Extract the (X, Y) coordinate from the center of the cell holding the provided text.  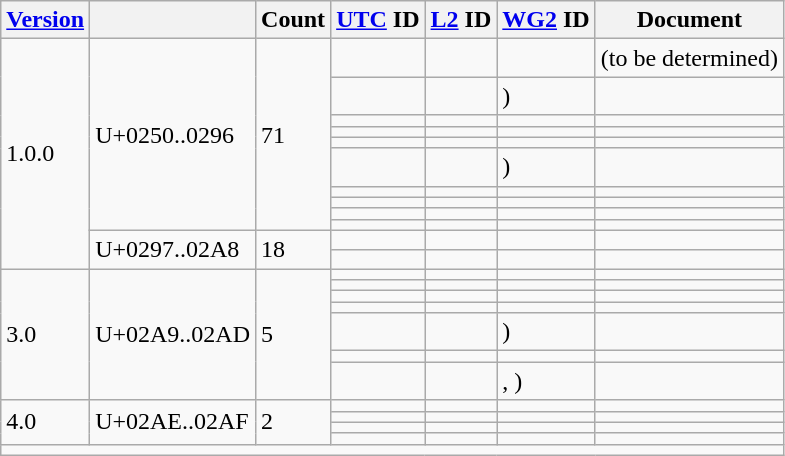
1.0.0 (46, 154)
(to be determined) (689, 58)
U+02A9..02AD (173, 334)
4.0 (46, 422)
WG2 ID (546, 20)
, ) (546, 381)
5 (294, 334)
U+0250..0296 (173, 135)
UTC ID (378, 20)
Version (46, 20)
2 (294, 422)
Document (689, 20)
3.0 (46, 334)
71 (294, 135)
Count (294, 20)
U+02AE..02AF (173, 422)
L2 ID (461, 20)
18 (294, 249)
U+0297..02A8 (173, 249)
